From the cell containing the given text, extract its center point as (X, Y) coordinate. 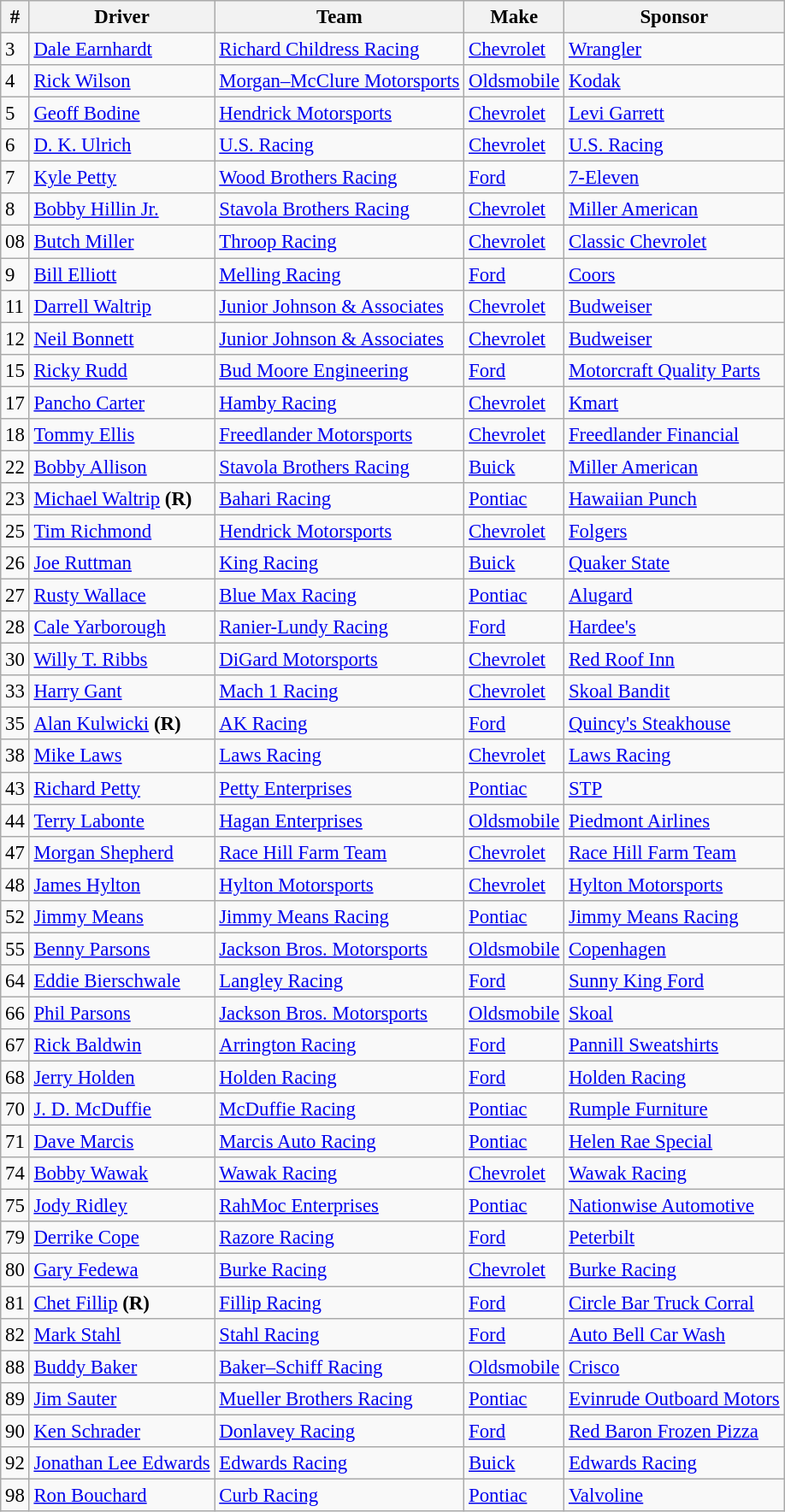
74 (15, 1174)
48 (15, 885)
68 (15, 1078)
Ron Bouchard (121, 1495)
18 (15, 435)
Make (515, 17)
Ken Schrader (121, 1431)
11 (15, 306)
Copenhagen (674, 949)
Bill Elliott (121, 274)
James Hylton (121, 885)
Bahari Racing (339, 499)
Ricky Rudd (121, 370)
Red Baron Frozen Pizza (674, 1431)
9 (15, 274)
Bobby Hillin Jr. (121, 209)
Coors (674, 274)
Derrike Cope (121, 1238)
Donlavey Racing (339, 1431)
STP (674, 788)
Buddy Baker (121, 1367)
Alan Kulwicki (R) (121, 724)
47 (15, 852)
Cale Yarborough (121, 627)
Baker–Schiff Racing (339, 1367)
Hardee's (674, 627)
17 (15, 403)
Red Roof Inn (674, 660)
26 (15, 563)
Throop Racing (339, 242)
Jerry Holden (121, 1078)
33 (15, 691)
Wood Brothers Racing (339, 178)
Freedlander Financial (674, 435)
7 (15, 178)
Evinrude Outboard Motors (674, 1398)
Bobby Wawak (121, 1174)
D. K. Ulrich (121, 145)
McDuffie Racing (339, 1109)
80 (15, 1270)
Fillip Racing (339, 1303)
Melling Racing (339, 274)
Bud Moore Engineering (339, 370)
Willy T. Ribbs (121, 660)
81 (15, 1303)
Harry Gant (121, 691)
Valvoline (674, 1495)
Jody Ridley (121, 1206)
Kmart (674, 403)
Jimmy Means (121, 917)
30 (15, 660)
Hamby Racing (339, 403)
Sponsor (674, 17)
Mike Laws (121, 756)
Classic Chevrolet (674, 242)
Darrell Waltrip (121, 306)
35 (15, 724)
Arrington Racing (339, 1045)
Dave Marcis (121, 1142)
Chet Fillip (R) (121, 1303)
Rick Baldwin (121, 1045)
Stahl Racing (339, 1334)
Mueller Brothers Racing (339, 1398)
Bobby Allison (121, 467)
Gary Fedewa (121, 1270)
23 (15, 499)
92 (15, 1463)
Langley Racing (339, 981)
79 (15, 1238)
Circle Bar Truck Corral (674, 1303)
RahMoc Enterprises (339, 1206)
Helen Rae Special (674, 1142)
Wrangler (674, 50)
Rusty Wallace (121, 596)
Pancho Carter (121, 403)
Tommy Ellis (121, 435)
3 (15, 50)
Hawaiian Punch (674, 499)
AK Racing (339, 724)
Michael Waltrip (R) (121, 499)
6 (15, 145)
88 (15, 1367)
Rick Wilson (121, 81)
Freedlander Motorsports (339, 435)
Mark Stahl (121, 1334)
Petty Enterprises (339, 788)
28 (15, 627)
15 (15, 370)
Nationwise Automotive (674, 1206)
67 (15, 1045)
# (15, 17)
75 (15, 1206)
Marcis Auto Racing (339, 1142)
08 (15, 242)
Richard Childress Racing (339, 50)
71 (15, 1142)
Jim Sauter (121, 1398)
12 (15, 338)
82 (15, 1334)
Skoal (674, 1013)
Morgan Shepherd (121, 852)
Auto Bell Car Wash (674, 1334)
44 (15, 821)
Rumple Furniture (674, 1109)
25 (15, 531)
Kodak (674, 81)
89 (15, 1398)
Levi Garrett (674, 114)
Crisco (674, 1367)
Team (339, 17)
Joe Ruttman (121, 563)
DiGard Motorsports (339, 660)
Phil Parsons (121, 1013)
Eddie Bierschwale (121, 981)
King Racing (339, 563)
Butch Miller (121, 242)
27 (15, 596)
Ranier-Lundy Racing (339, 627)
Razore Racing (339, 1238)
Tim Richmond (121, 531)
64 (15, 981)
90 (15, 1431)
Morgan–McClure Motorsports (339, 81)
55 (15, 949)
7-Eleven (674, 178)
Motorcraft Quality Parts (674, 370)
Driver (121, 17)
Folgers (674, 531)
Quincy's Steakhouse (674, 724)
70 (15, 1109)
5 (15, 114)
Hagan Enterprises (339, 821)
Mach 1 Racing (339, 691)
J. D. McDuffie (121, 1109)
4 (15, 81)
Richard Petty (121, 788)
Curb Racing (339, 1495)
52 (15, 917)
Alugard (674, 596)
Piedmont Airlines (674, 821)
Pannill Sweatshirts (674, 1045)
Blue Max Racing (339, 596)
98 (15, 1495)
Kyle Petty (121, 178)
Peterbilt (674, 1238)
Benny Parsons (121, 949)
22 (15, 467)
66 (15, 1013)
Skoal Bandit (674, 691)
Quaker State (674, 563)
Neil Bonnett (121, 338)
Sunny King Ford (674, 981)
Dale Earnhardt (121, 50)
Terry Labonte (121, 821)
38 (15, 756)
8 (15, 209)
Jonathan Lee Edwards (121, 1463)
43 (15, 788)
Geoff Bodine (121, 114)
